Return (x, y) of the center of cell containing provided text 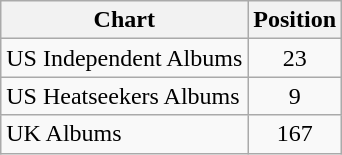
Chart (124, 20)
Position (295, 20)
23 (295, 58)
US Independent Albums (124, 58)
167 (295, 134)
UK Albums (124, 134)
US Heatseekers Albums (124, 96)
9 (295, 96)
